Pinpoint the cell where the given text exists, returning its (x, y) midpoint coordinate. 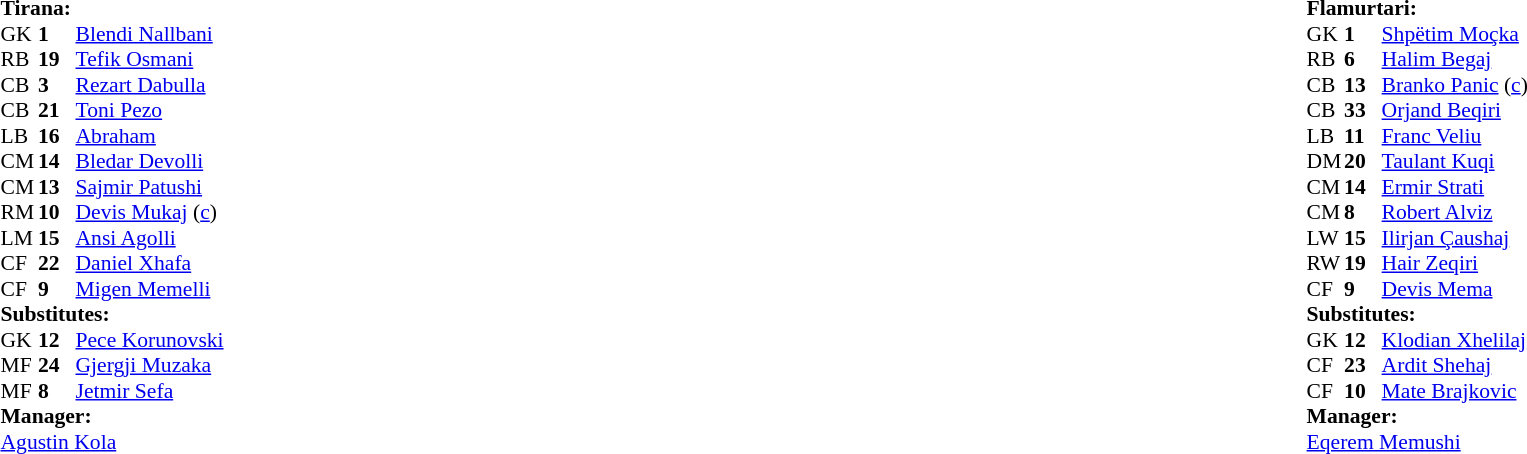
23 (1363, 365)
Pece Korunovski (150, 340)
RW (1326, 263)
Gjergji Muzaka (150, 365)
21 (57, 111)
33 (1363, 111)
Daniel Xhafa (150, 263)
3 (57, 85)
Bledar Devolli (150, 161)
Blendi Nallbani (150, 34)
Toni Pezo (150, 111)
Ansi Agolli (150, 238)
22 (57, 263)
11 (1363, 136)
Abraham (150, 136)
16 (57, 136)
Substitutes: (112, 315)
6 (1363, 59)
Tefik Osmani (150, 59)
Migen Memelli (150, 289)
Devis Mukaj (c) (150, 213)
DM (1326, 161)
20 (1363, 161)
Manager: (112, 417)
Sajmir Patushi (150, 187)
LW (1326, 238)
24 (57, 365)
Rezart Dabulla (150, 85)
Jetmir Sefa (150, 391)
LM (19, 238)
RM (19, 213)
